Determine the [X, Y] coordinate at the center of the cell enclosing the given text.  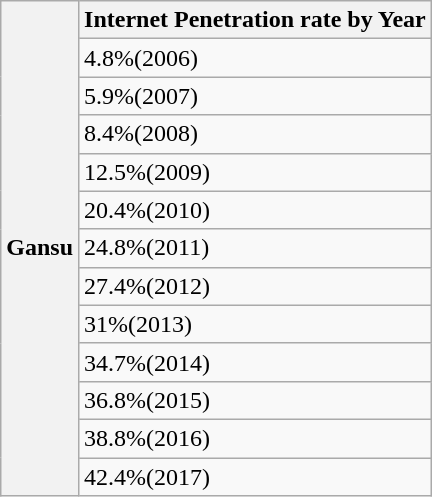
Gansu [40, 248]
12.5%(2009) [256, 172]
8.4%(2008) [256, 134]
Internet Penetration rate by Year [256, 20]
34.7%(2014) [256, 362]
31%(2013) [256, 324]
24.8%(2011) [256, 248]
4.8%(2006) [256, 58]
20.4%(2010) [256, 210]
27.4%(2012) [256, 286]
42.4%(2017) [256, 477]
36.8%(2015) [256, 400]
5.9%(2007) [256, 96]
38.8%(2016) [256, 438]
